Pinpoint the cell where the given text exists, returning its [x, y] midpoint coordinate. 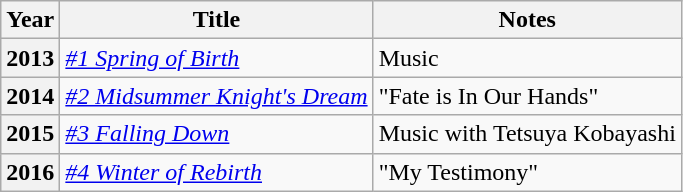
2016 [30, 172]
2014 [30, 96]
2015 [30, 134]
Notes [527, 20]
Title [216, 20]
"Fate is In Our Hands" [527, 96]
#3 Falling Down [216, 134]
Music with Tetsuya Kobayashi [527, 134]
"My Testimony" [527, 172]
Year [30, 20]
2013 [30, 58]
#4 Winter of Rebirth [216, 172]
#1 Spring of Birth [216, 58]
#2 Midsummer Knight's Dream [216, 96]
Music [527, 58]
